From the cell containing the given text, extract its center point as [X, Y] coordinate. 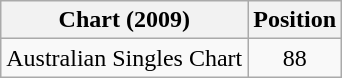
Position [295, 20]
88 [295, 58]
Australian Singles Chart [124, 58]
Chart (2009) [124, 20]
